Output the [x, y] coordinate of the center of the cell containing the given text.  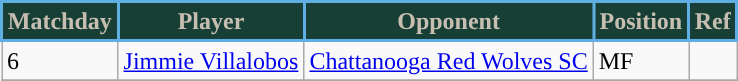
Matchday [60, 22]
Player [211, 22]
Position [640, 22]
Opponent [448, 22]
Ref [712, 22]
Jimmie Villalobos [211, 60]
MF [640, 60]
6 [60, 60]
Chattanooga Red Wolves SC [448, 60]
